Identify which cell holds the provided text, then report its (X, Y) central coordinate. 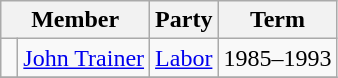
John Trainer (84, 58)
Party (184, 20)
Member (76, 20)
Labor (184, 58)
Term (278, 20)
1985–1993 (278, 58)
